Scan for the cell matching the given text and deliver its [x, y] coordinate at center. 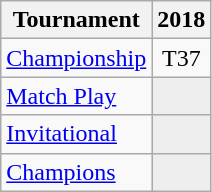
T37 [182, 58]
2018 [182, 20]
Champions [76, 172]
Tournament [76, 20]
Invitational [76, 134]
Match Play [76, 96]
Championship [76, 58]
